Return the [x, y] coordinate for the center point of the cell that contains the specified text.  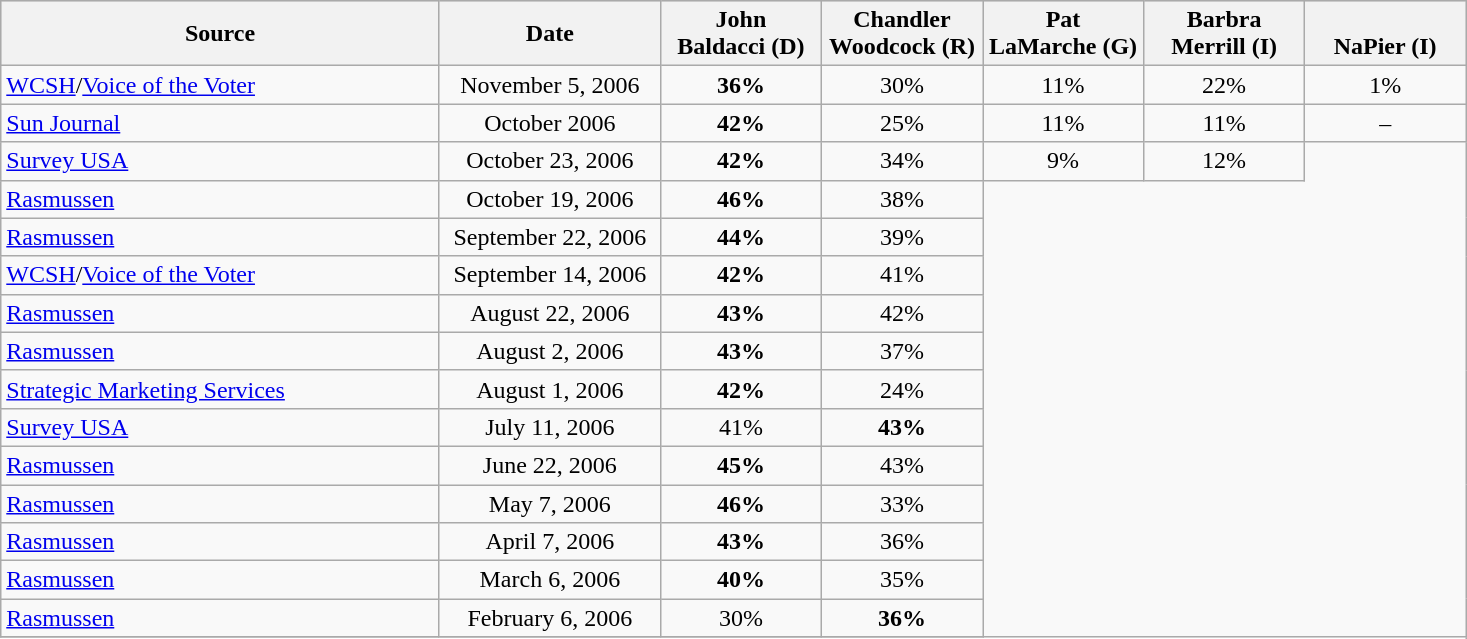
35% [902, 580]
25% [902, 123]
12% [1224, 161]
40% [740, 580]
May 7, 2006 [550, 503]
October 19, 2006 [550, 199]
45% [740, 465]
Strategic Marketing Services [220, 389]
March 6, 2006 [550, 580]
33% [902, 503]
37% [902, 351]
9% [1062, 161]
August 2, 2006 [550, 351]
34% [902, 161]
August 1, 2006 [550, 389]
June 22, 2006 [550, 465]
38% [902, 199]
February 6, 2006 [550, 618]
JohnBaldacci (D) [740, 34]
April 7, 2006 [550, 542]
BarbraMerrill (I) [1224, 34]
November 5, 2006 [550, 85]
1% [1386, 85]
Source [220, 34]
22% [1224, 85]
– [1386, 123]
24% [902, 389]
39% [902, 237]
Sun Journal [220, 123]
September 22, 2006 [550, 237]
44% [740, 237]
August 22, 2006 [550, 313]
September 14, 2006 [550, 275]
NaPier (I) [1386, 34]
October 2006 [550, 123]
October 23, 2006 [550, 161]
July 11, 2006 [550, 427]
PatLaMarche (G) [1062, 34]
ChandlerWoodcock (R) [902, 34]
Date [550, 34]
